Detect which cell encompasses the target text, then output its [x, y] center coordinate. 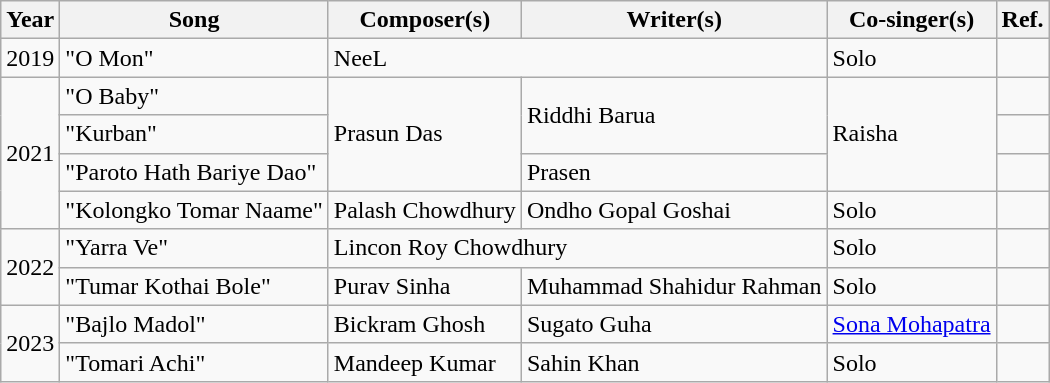
Composer(s) [424, 20]
2019 [30, 58]
Sahin Khan [674, 362]
Prasen [674, 172]
Palash Chowdhury [424, 210]
Mandeep Kumar [424, 362]
"Bajlo Madol" [194, 324]
"Paroto Hath Bariye Dao" [194, 172]
Lincon Roy Chowdhury [578, 248]
2021 [30, 153]
Co-singer(s) [912, 20]
"Kurban" [194, 134]
Prasun Das [424, 134]
"Tomari Achi" [194, 362]
"Kolongko Tomar Naame" [194, 210]
Sona Mohapatra [912, 324]
Ref. [1022, 20]
"Yarra Ve" [194, 248]
"O Mon" [194, 58]
Song [194, 20]
"Tumar Kothai Bole" [194, 286]
Muhammad Shahidur Rahman [674, 286]
NeeL [578, 58]
Ondho Gopal Goshai [674, 210]
Year [30, 20]
2023 [30, 343]
Raisha [912, 134]
"O Baby" [194, 96]
Riddhi Barua [674, 115]
2022 [30, 267]
Purav Sinha [424, 286]
Bickram Ghosh [424, 324]
Sugato Guha [674, 324]
Writer(s) [674, 20]
